From the cell containing the given text, extract its center point as [X, Y] coordinate. 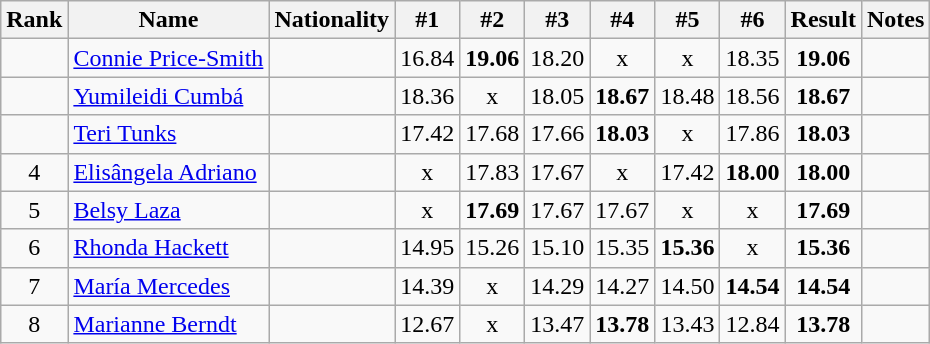
17.86 [752, 134]
15.10 [558, 248]
8 [34, 324]
Yumileidi Cumbá [168, 96]
#4 [622, 20]
14.95 [428, 248]
14.29 [558, 286]
18.05 [558, 96]
13.47 [558, 324]
18.48 [688, 96]
18.36 [428, 96]
Connie Price-Smith [168, 58]
#5 [688, 20]
16.84 [428, 58]
12.67 [428, 324]
Name [168, 20]
17.68 [492, 134]
Rank [34, 20]
Nationality [332, 20]
14.27 [622, 286]
14.50 [688, 286]
17.83 [492, 172]
17.66 [558, 134]
6 [34, 248]
18.20 [558, 58]
María Mercedes [168, 286]
Notes [895, 20]
18.35 [752, 58]
Belsy Laza [168, 210]
#2 [492, 20]
Elisângela Adriano [168, 172]
Teri Tunks [168, 134]
14.39 [428, 286]
18.56 [752, 96]
Result [823, 20]
#1 [428, 20]
Marianne Berndt [168, 324]
15.35 [622, 248]
#3 [558, 20]
#6 [752, 20]
7 [34, 286]
4 [34, 172]
13.43 [688, 324]
5 [34, 210]
12.84 [752, 324]
15.26 [492, 248]
Rhonda Hackett [168, 248]
